Provide the (x, y) coordinate of the cell's center where the given text is located.  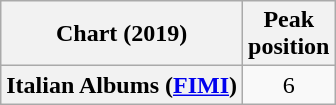
Peakposition (289, 34)
Italian Albums (FIMI) (122, 85)
6 (289, 85)
Chart (2019) (122, 34)
